From the cell containing the given text, extract its center point as (x, y) coordinate. 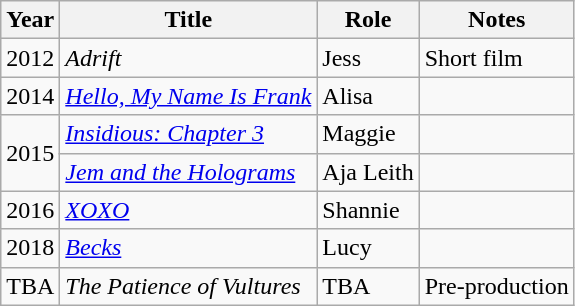
The Patience of Vultures (188, 286)
Alisa (368, 96)
Adrift (188, 58)
Pre-production (496, 286)
Short film (496, 58)
2012 (30, 58)
Shannie (368, 210)
Jem and the Holograms (188, 172)
XOXO (188, 210)
Lucy (368, 248)
Role (368, 20)
Becks (188, 248)
2015 (30, 153)
Jess (368, 58)
Aja Leith (368, 172)
Insidious: Chapter 3 (188, 134)
Notes (496, 20)
Title (188, 20)
2016 (30, 210)
2014 (30, 96)
Hello, My Name Is Frank (188, 96)
Maggie (368, 134)
2018 (30, 248)
Year (30, 20)
